Return the (X, Y) coordinate for the center point of the cell that contains the specified text.  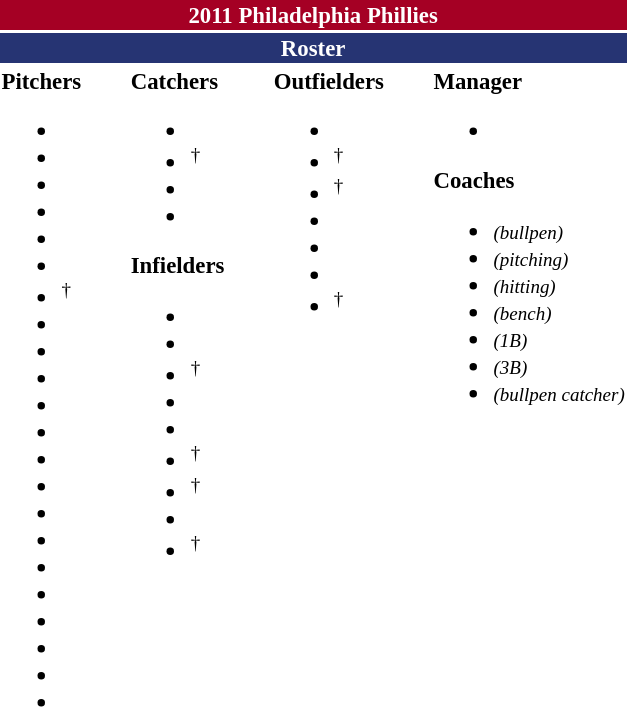
2011 Philadelphia Phillies (313, 15)
Roster (313, 48)
